Return (x, y) of the center of cell containing provided text 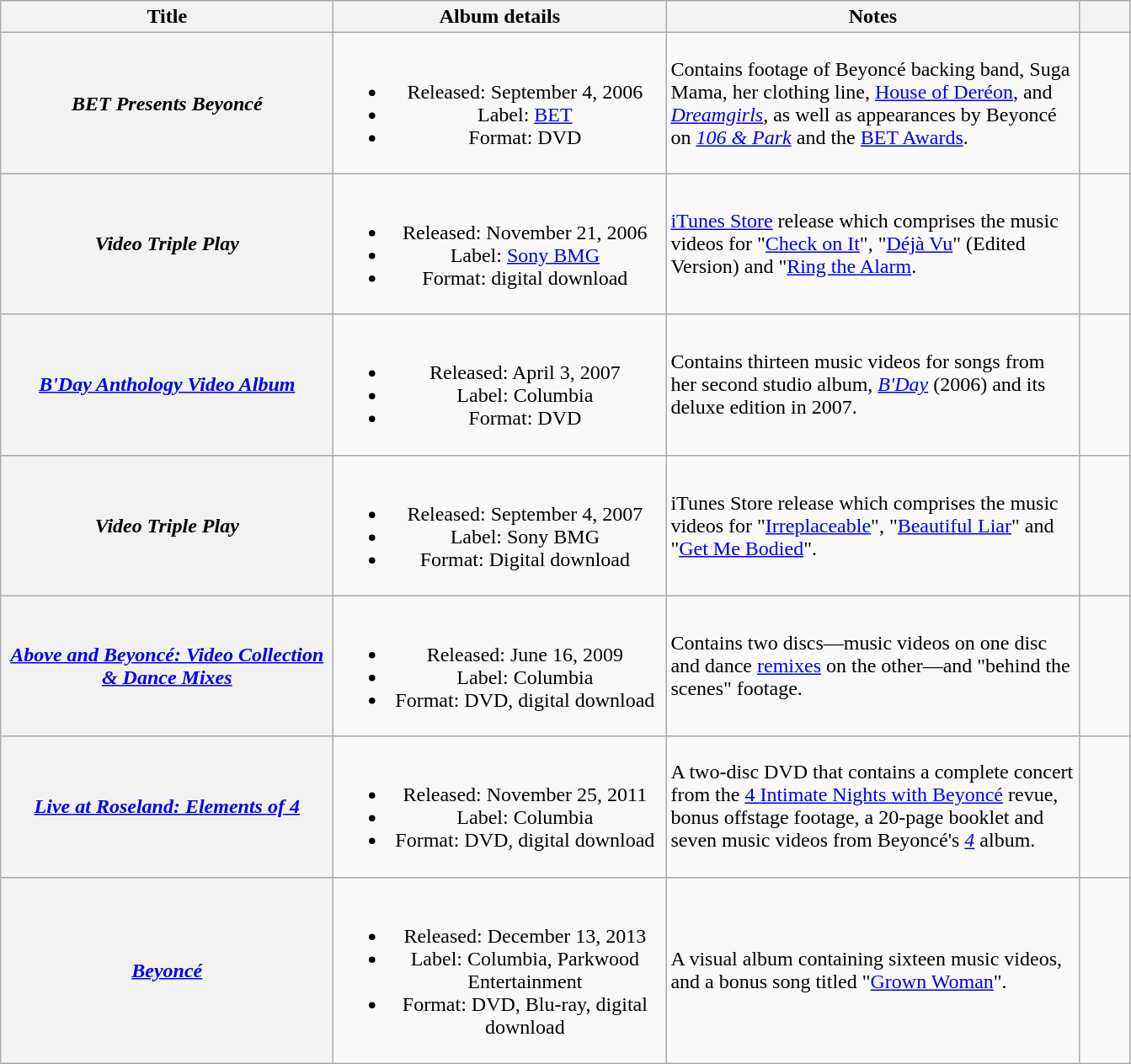
Live at Roseland: Elements of 4 (167, 807)
B'Day Anthology Video Album (167, 384)
Notes (872, 17)
iTunes Store release which comprises the music videos for "Check on It", "Déjà Vu" (Edited Version) and "Ring the Alarm. (872, 244)
Contains two discs—music videos on one disc and dance remixes on the other—and "behind the scenes" footage. (872, 666)
Released: June 16, 2009Label: ColumbiaFormat: DVD, digital download (500, 666)
Released: November 25, 2011Label: ColumbiaFormat: DVD, digital download (500, 807)
Title (167, 17)
Above and Beyoncé: Video Collection & Dance Mixes (167, 666)
A visual album containing sixteen music videos, and a bonus song titled "Grown Woman". (872, 970)
Album details (500, 17)
Released: November 21, 2006Label: Sony BMGFormat: digital download (500, 244)
BET Presents Beyoncé (167, 103)
Released: September 4, 2006Label: BETFormat: DVD (500, 103)
Contains thirteen music videos for songs from her second studio album, B'Day (2006) and its deluxe edition in 2007. (872, 384)
Released: December 13, 2013Label: Columbia, Parkwood EntertainmentFormat: DVD, Blu-ray, digital download (500, 970)
Released: April 3, 2007Label: ColumbiaFormat: DVD (500, 384)
Released: September 4, 2007Label: Sony BMGFormat: Digital download (500, 526)
iTunes Store release which comprises the music videos for "Irreplaceable", "Beautiful Liar" and "Get Me Bodied". (872, 526)
Beyoncé (167, 970)
